Locate the cell with the specified text and output its [x, y] center coordinate. 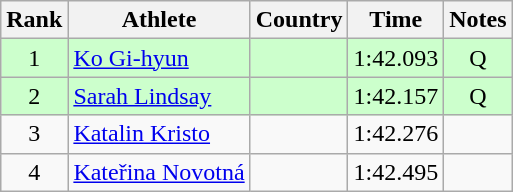
Ko Gi-hyun [159, 58]
Katalin Kristo [159, 134]
Athlete [159, 20]
Sarah Lindsay [159, 96]
1:42.093 [396, 58]
Rank [34, 20]
2 [34, 96]
Country [299, 20]
4 [34, 172]
Notes [478, 20]
1:42.157 [396, 96]
Kateřina Novotná [159, 172]
Time [396, 20]
1:42.276 [396, 134]
1 [34, 58]
3 [34, 134]
1:42.495 [396, 172]
